Locate the cell with the specified text and output its [X, Y] center coordinate. 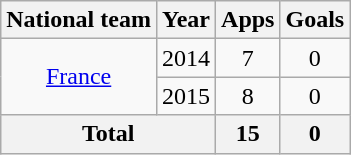
Year [186, 20]
Goals [315, 20]
Total [108, 134]
Apps [248, 20]
8 [248, 96]
2015 [186, 96]
France [79, 77]
2014 [186, 58]
15 [248, 134]
7 [248, 58]
National team [79, 20]
